Return [x, y] of the center of cell containing provided text 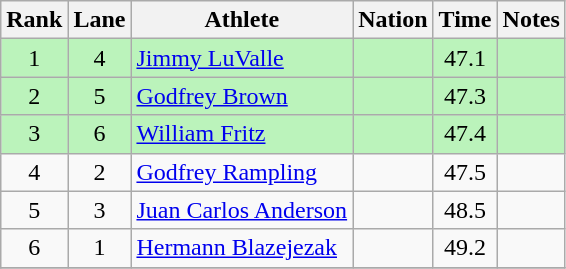
Hermann Blazejezak [242, 248]
47.4 [465, 134]
Godfrey Brown [242, 96]
Nation [393, 20]
Time [465, 20]
47.3 [465, 96]
49.2 [465, 248]
48.5 [465, 210]
William Fritz [242, 134]
Notes [531, 20]
Lane [100, 20]
Godfrey Rampling [242, 172]
Juan Carlos Anderson [242, 210]
Rank [34, 20]
Jimmy LuValle [242, 58]
47.1 [465, 58]
Athlete [242, 20]
47.5 [465, 172]
